Determine the (x, y) coordinate at the center of the cell enclosing the given text.  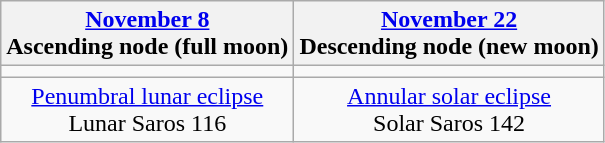
November 22Descending node (new moon) (449, 34)
November 8Ascending node (full moon) (148, 34)
Annular solar eclipseSolar Saros 142 (449, 110)
Penumbral lunar eclipseLunar Saros 116 (148, 110)
